From the cell containing the given text, extract its center point as [x, y] coordinate. 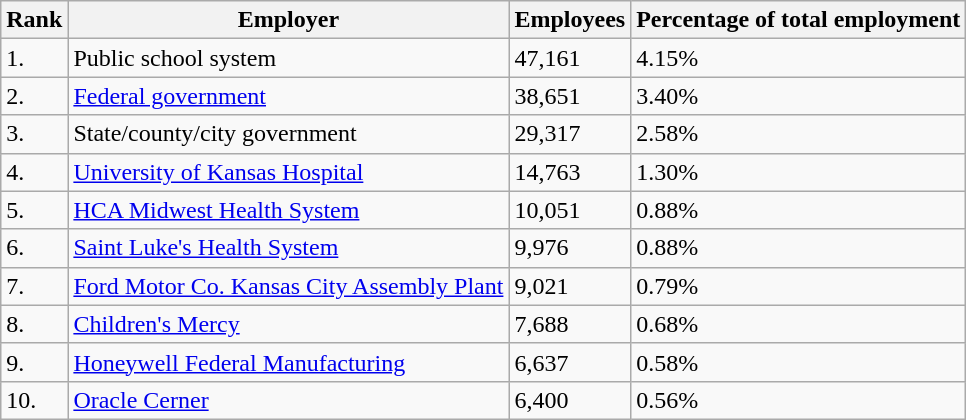
47,161 [570, 58]
6. [34, 248]
2.58% [798, 134]
0.56% [798, 400]
14,763 [570, 172]
Employees [570, 20]
4. [34, 172]
9,976 [570, 248]
1. [34, 58]
Employer [288, 20]
10,051 [570, 210]
Public school system [288, 58]
4.15% [798, 58]
2. [34, 96]
Oracle Cerner [288, 400]
HCA Midwest Health System [288, 210]
8. [34, 324]
9. [34, 362]
3.40% [798, 96]
Percentage of total employment [798, 20]
Ford Motor Co. Kansas City Assembly Plant [288, 286]
State/county/city government [288, 134]
Rank [34, 20]
7,688 [570, 324]
7. [34, 286]
6,637 [570, 362]
Saint Luke's Health System [288, 248]
0.68% [798, 324]
Children's Mercy [288, 324]
29,317 [570, 134]
Honeywell Federal Manufacturing [288, 362]
0.58% [798, 362]
5. [34, 210]
38,651 [570, 96]
0.79% [798, 286]
9,021 [570, 286]
6,400 [570, 400]
University of Kansas Hospital [288, 172]
Federal government [288, 96]
10. [34, 400]
3. [34, 134]
1.30% [798, 172]
